Scan for the cell matching the given text and deliver its (x, y) coordinate at center. 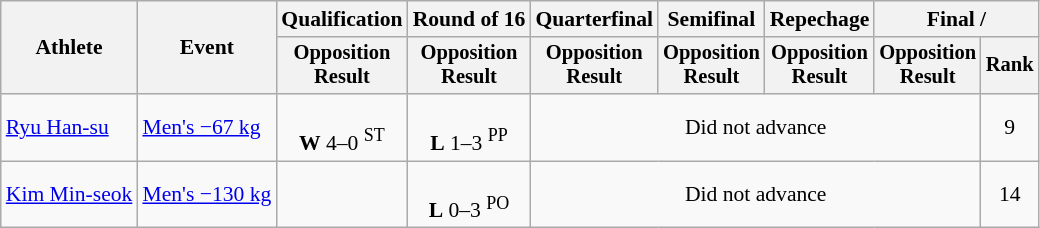
Repechage (820, 19)
Men's −67 kg (206, 128)
Final / (956, 19)
Qualification (342, 19)
Semifinal (712, 19)
14 (1010, 194)
9 (1010, 128)
Kim Min-seok (70, 194)
Athlete (70, 48)
Ryu Han-su (70, 128)
Men's −130 kg (206, 194)
L 1–3 PP (470, 128)
Event (206, 48)
W 4–0 ST (342, 128)
L 0–3 PO (470, 194)
Round of 16 (470, 19)
Quarterfinal (594, 19)
Rank (1010, 66)
